Output the [x, y] coordinate of the center of the cell containing the given text.  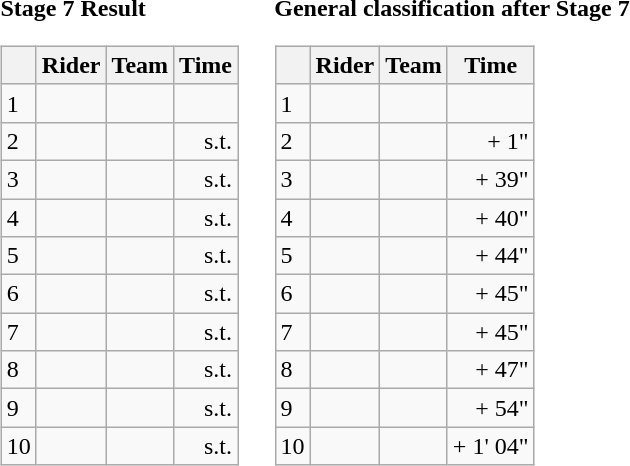
+ 44" [490, 256]
+ 54" [490, 408]
+ 1" [490, 141]
+ 39" [490, 179]
+ 1' 04" [490, 446]
+ 47" [490, 370]
+ 40" [490, 217]
